Scan for the cell matching the given text and deliver its [x, y] coordinate at center. 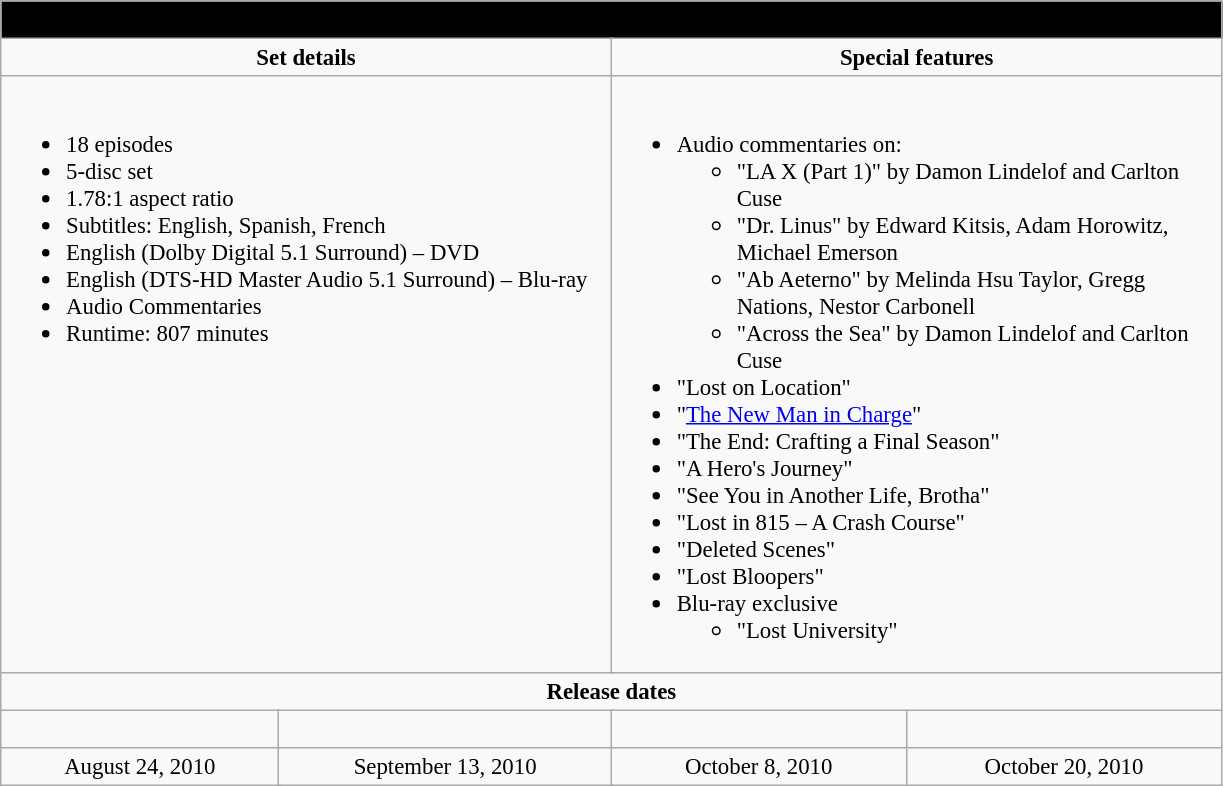
Special features [916, 58]
Release dates [612, 691]
Lost: The Complete Sixth and Final Season [612, 20]
August 24, 2010 [140, 766]
October 20, 2010 [1064, 766]
Set details [306, 58]
October 8, 2010 [758, 766]
September 13, 2010 [445, 766]
